Return (x, y) of the center of cell containing provided text 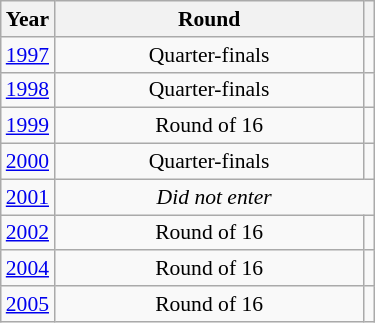
Year (28, 19)
1997 (28, 55)
2000 (28, 162)
Did not enter (214, 197)
1999 (28, 126)
Round (209, 19)
2004 (28, 269)
2001 (28, 197)
2002 (28, 233)
1998 (28, 90)
2005 (28, 304)
